Provide the (x, y) coordinate of the cell's center where the given text is located.  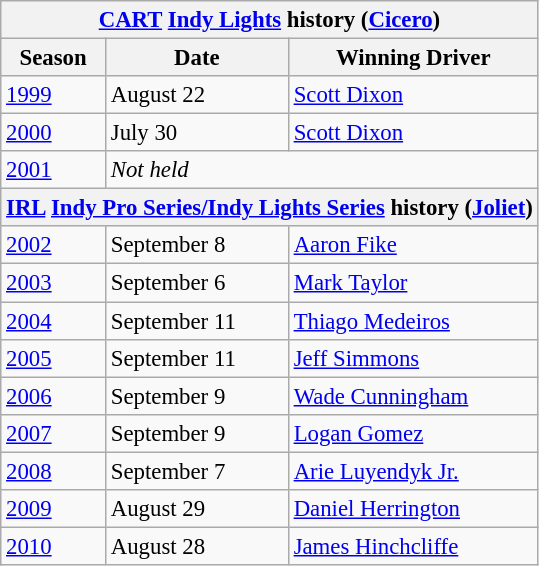
Aaron Fike (413, 245)
2010 (54, 546)
James Hinchcliffe (413, 546)
Season (54, 58)
Winning Driver (413, 58)
Thiago Medeiros (413, 321)
2007 (54, 433)
2009 (54, 509)
August 29 (196, 509)
September 8 (196, 245)
Logan Gomez (413, 433)
2001 (54, 170)
July 30 (196, 133)
Daniel Herrington (413, 509)
Jeff Simmons (413, 358)
Arie Luyendyk Jr. (413, 471)
IRL Indy Pro Series/Indy Lights Series history (Joliet) (270, 208)
2003 (54, 283)
2006 (54, 396)
September 6 (196, 283)
August 28 (196, 546)
2005 (54, 358)
Date (196, 58)
August 22 (196, 95)
2002 (54, 245)
Not held (322, 170)
Mark Taylor (413, 283)
September 7 (196, 471)
2008 (54, 471)
2000 (54, 133)
2004 (54, 321)
CART Indy Lights history (Cicero) (270, 20)
1999 (54, 95)
Wade Cunningham (413, 396)
